Locate the cell with the specified text and output its (x, y) center coordinate. 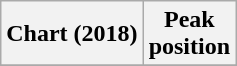
Chart (2018) (72, 34)
Peakposition (189, 34)
